Pinpoint the cell where the given text exists, returning its [X, Y] midpoint coordinate. 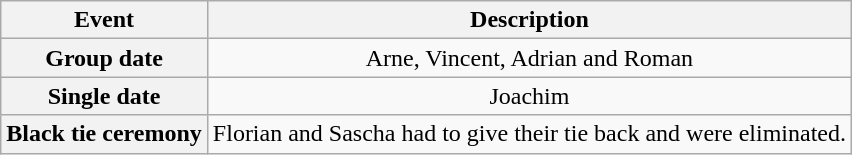
Description [529, 20]
Event [104, 20]
Single date [104, 96]
Florian and Sascha had to give their tie back and were eliminated. [529, 134]
Arne, Vincent, Adrian and Roman [529, 58]
Black tie ceremony [104, 134]
Group date [104, 58]
Joachim [529, 96]
